Provide the [X, Y] coordinate of the cell's center where the given text is located.  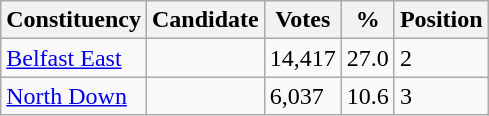
2 [441, 58]
Constituency [74, 20]
3 [441, 96]
Candidate [205, 20]
10.6 [368, 96]
Votes [302, 20]
27.0 [368, 58]
North Down [74, 96]
14,417 [302, 58]
6,037 [302, 96]
% [368, 20]
Position [441, 20]
Belfast East [74, 58]
